From the cell containing the given text, extract its center point as [x, y] coordinate. 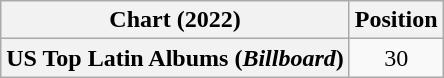
Chart (2022) [176, 20]
US Top Latin Albums (Billboard) [176, 58]
30 [396, 58]
Position [396, 20]
